Scan for the cell matching the given text and deliver its (X, Y) coordinate at center. 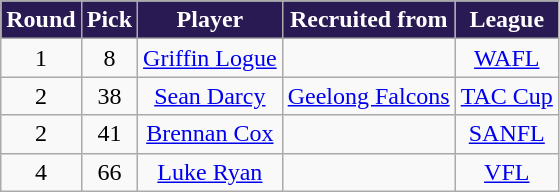
Geelong Falcons (368, 96)
Brennan Cox (210, 134)
Player (210, 20)
League (506, 20)
Recruited from (368, 20)
Round (41, 20)
Griffin Logue (210, 58)
8 (109, 58)
Luke Ryan (210, 172)
38 (109, 96)
Sean Darcy (210, 96)
1 (41, 58)
41 (109, 134)
VFL (506, 172)
Pick (109, 20)
WAFL (506, 58)
SANFL (506, 134)
TAC Cup (506, 96)
4 (41, 172)
66 (109, 172)
